Determine the [X, Y] coordinate at the center of the cell enclosing the given text.  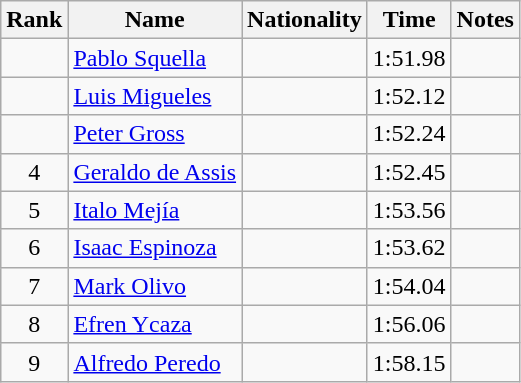
1:52.45 [409, 172]
Geraldo de Assis [155, 172]
Notes [485, 20]
5 [34, 210]
Name [155, 20]
Peter Gross [155, 134]
Italo Mejía [155, 210]
Mark Olivo [155, 286]
Time [409, 20]
1:52.12 [409, 96]
1:51.98 [409, 58]
1:58.15 [409, 362]
1:52.24 [409, 134]
6 [34, 248]
Luis Migueles [155, 96]
Rank [34, 20]
Nationality [305, 20]
1:54.04 [409, 286]
Pablo Squella [155, 58]
4 [34, 172]
8 [34, 324]
Efren Ycaza [155, 324]
9 [34, 362]
Alfredo Peredo [155, 362]
1:56.06 [409, 324]
Isaac Espinoza [155, 248]
1:53.56 [409, 210]
7 [34, 286]
1:53.62 [409, 248]
